Identify which cell holds the provided text, then report its (X, Y) central coordinate. 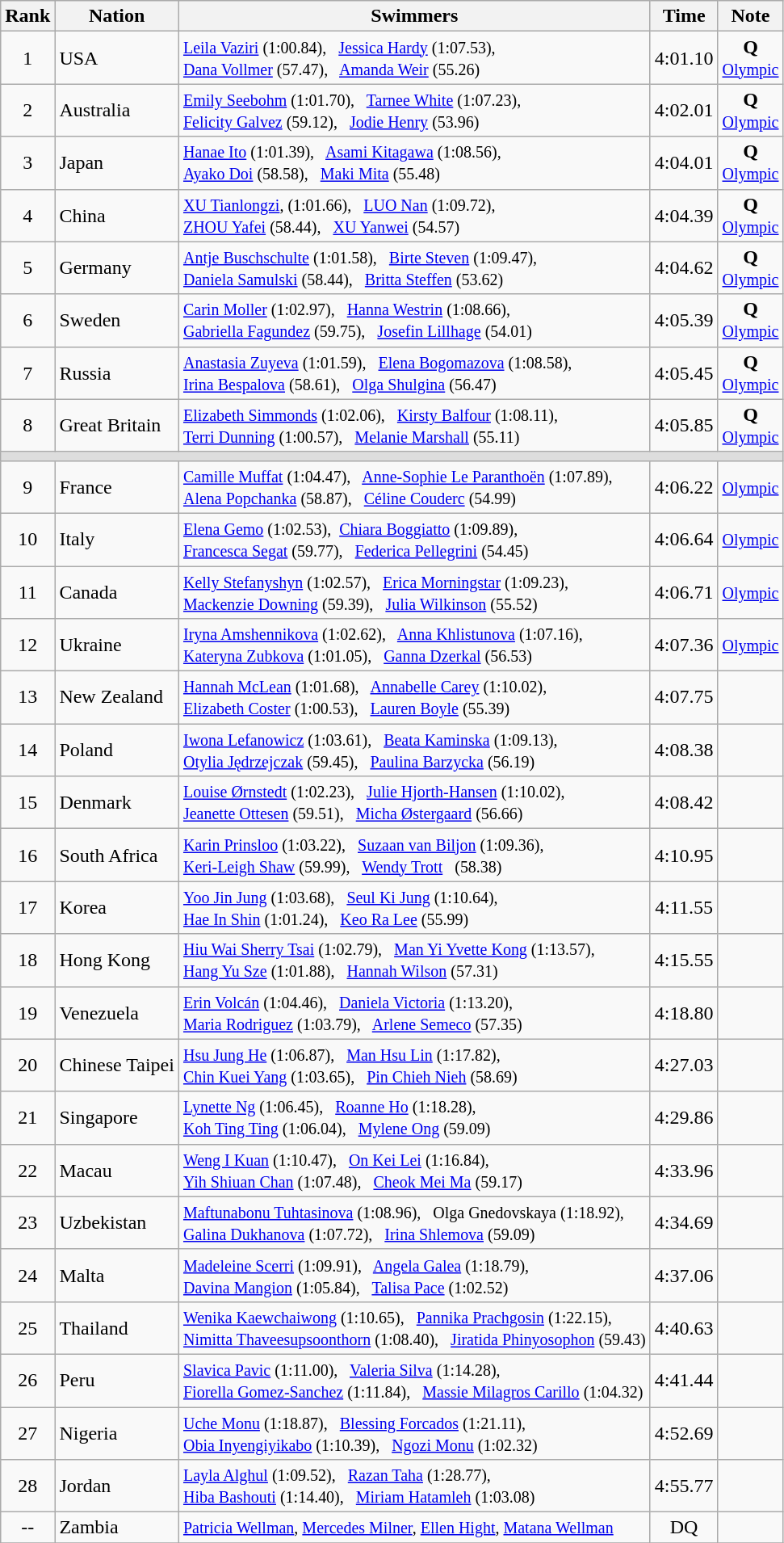
4:07.75 (684, 698)
6 (27, 320)
4:05.85 (684, 425)
Uzbekistan (117, 1223)
3 (27, 163)
Nation (117, 16)
Italy (117, 540)
Malta (117, 1275)
Erin Volcán (1:04.46), Daniela Victoria (1:13.20), Maria Rodriguez (1:03.79), Arlene Semeco (57.35) (414, 1013)
Uche Monu (1:18.87), Blessing Forcados (1:21.11), Obia Inyengiyikabo (1:10.39), Ngozi Monu (1:02.32) (414, 1433)
Venezuela (117, 1013)
4:10.95 (684, 855)
Korea (117, 908)
Thailand (117, 1328)
4:40.63 (684, 1328)
21 (27, 1118)
4:06.71 (684, 591)
4:27.03 (684, 1065)
23 (27, 1223)
Carin Moller (1:02.97), Hanna Westrin (1:08.66), Gabriella Fagundez (59.75), Josefin Lillhage (54.01) (414, 320)
4:02.01 (684, 110)
4:04.39 (684, 215)
14 (27, 750)
7 (27, 373)
26 (27, 1380)
Yoo Jin Jung (1:03.68), Seul Ki Jung (1:10.64), Hae In Shin (1:01.24), Keo Ra Lee (55.99) (414, 908)
11 (27, 591)
4:07.36 (684, 645)
Hanae Ito (1:01.39), Asami Kitagawa (1:08.56), Ayako Doi (58.58), Maki Mita (55.48) (414, 163)
Weng I Kuan (1:10.47), On Kei Lei (1:16.84), Yih Shiuan Chan (1:07.48), Cheok Mei Ma (59.17) (414, 1170)
Antje Buschschulte (1:01.58), Birte Steven (1:09.47), Daniela Samulski (58.44), Britta Steffen (53.62) (414, 268)
Slavica Pavic (1:11.00), Valeria Silva (1:14.28), Fiorella Gomez-Sanchez (1:11.84), Massie Milagros Carillo (1:04.32) (414, 1380)
4:05.45 (684, 373)
17 (27, 908)
13 (27, 698)
25 (27, 1328)
Russia (117, 373)
9 (27, 486)
4:01.10 (684, 58)
France (117, 486)
Sweden (117, 320)
4:34.69 (684, 1223)
24 (27, 1275)
19 (27, 1013)
Hsu Jung He (1:06.87), Man Hsu Lin (1:17.82), Chin Kuei Yang (1:03.65), Pin Chieh Nieh (58.69) (414, 1065)
Chinese Taipei (117, 1065)
15 (27, 803)
4:05.39 (684, 320)
China (117, 215)
Hong Kong (117, 960)
4:04.01 (684, 163)
4:37.06 (684, 1275)
Japan (117, 163)
18 (27, 960)
4:04.62 (684, 268)
Louise Ørnstedt (1:02.23), Julie Hjorth-Hansen (1:10.02), Jeanette Ottesen (59.51), Micha Østergaard (56.66) (414, 803)
Zambia (117, 1528)
2 (27, 110)
8 (27, 425)
Layla Alghul (1:09.52), Razan Taha (1:28.77), Hiba Bashouti (1:14.40), Miriam Hatamleh (1:03.08) (414, 1486)
Madeleine Scerri (1:09.91), Angela Galea (1:18.79), Davina Mangion (1:05.84), Talisa Pace (1:02.52) (414, 1275)
Elena Gemo (1:02.53), Chiara Boggiatto (1:09.89), Francesca Segat (59.77), Federica Pellegrini (54.45) (414, 540)
DQ (684, 1528)
Karin Prinsloo (1:03.22), Suzaan van Biljon (1:09.36), Keri-Leigh Shaw (59.99), Wendy Trott (58.38) (414, 855)
Kelly Stefanyshyn (1:02.57), Erica Morningstar (1:09.23), Mackenzie Downing (59.39), Julia Wilkinson (55.52) (414, 591)
Iwona Lefanowicz (1:03.61), Beata Kaminska (1:09.13), Otylia Jędrzejczak (59.45), Paulina Barzycka (56.19) (414, 750)
12 (27, 645)
Rank (27, 16)
Hannah McLean (1:01.68), Annabelle Carey (1:10.02), Elizabeth Coster (1:00.53), Lauren Boyle (55.39) (414, 698)
Time (684, 16)
South Africa (117, 855)
Ukraine (117, 645)
Poland (117, 750)
Anastasia Zuyeva (1:01.59), Elena Bogomazova (1:08.58), Irina Bespalova (58.61), Olga Shulgina (56.47) (414, 373)
4:15.55 (684, 960)
Note (751, 16)
Peru (117, 1380)
Swimmers (414, 16)
Iryna Amshennikova (1:02.62), Anna Khlistunova (1:07.16), Kateryna Zubkova (1:01.05), Ganna Dzerkal (56.53) (414, 645)
22 (27, 1170)
Wenika Kaewchaiwong (1:10.65), Pannika Prachgosin (1:22.15), Nimitta Thaveesupsoonthorn (1:08.40), Jiratida Phinyosophon (59.43) (414, 1328)
Camille Muffat (1:04.47), Anne-Sophie Le Paranthoën (1:07.89), Alena Popchanka (58.87), Céline Couderc (54.99) (414, 486)
4:18.80 (684, 1013)
4 (27, 215)
4:08.42 (684, 803)
Canada (117, 591)
4:29.86 (684, 1118)
Maftunabonu Tuhtasinova (1:08.96), Olga Gnedovskaya (1:18.92), Galina Dukhanova (1:07.72), Irina Shlemova (59.09) (414, 1223)
Nigeria (117, 1433)
4:06.64 (684, 540)
4:08.38 (684, 750)
4:06.22 (684, 486)
16 (27, 855)
Singapore (117, 1118)
20 (27, 1065)
4:41.44 (684, 1380)
4:55.77 (684, 1486)
-- (27, 1528)
Elizabeth Simmonds (1:02.06), Kirsty Balfour (1:08.11), Terri Dunning (1:00.57), Melanie Marshall (55.11) (414, 425)
New Zealand (117, 698)
28 (27, 1486)
Jordan (117, 1486)
10 (27, 540)
Patricia Wellman, Mercedes Milner, Ellen Hight, Matana Wellman (414, 1528)
Emily Seebohm (1:01.70), Tarnee White (1:07.23), Felicity Galvez (59.12), Jodie Henry (53.96) (414, 110)
4:52.69 (684, 1433)
Great Britain (117, 425)
27 (27, 1433)
Leila Vaziri (1:00.84), Jessica Hardy (1:07.53), Dana Vollmer (57.47), Amanda Weir (55.26) (414, 58)
5 (27, 268)
Germany (117, 268)
Macau (117, 1170)
4:11.55 (684, 908)
USA (117, 58)
4:33.96 (684, 1170)
1 (27, 58)
Denmark (117, 803)
XU Tianlongzi, (1:01.66), LUO Nan (1:09.72), ZHOU Yafei (58.44), XU Yanwei (54.57) (414, 215)
Lynette Ng (1:06.45), Roanne Ho (1:18.28), Koh Ting Ting (1:06.04), Mylene Ong (59.09) (414, 1118)
Hiu Wai Sherry Tsai (1:02.79), Man Yi Yvette Kong (1:13.57), Hang Yu Sze (1:01.88), Hannah Wilson (57.31) (414, 960)
Australia (117, 110)
